Locate the cell with the specified text and output its [x, y] center coordinate. 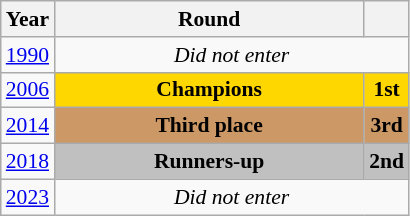
2nd [386, 162]
Year [28, 19]
1st [386, 90]
Runners-up [209, 162]
Champions [209, 90]
Round [209, 19]
2006 [28, 90]
1990 [28, 55]
Third place [209, 126]
2018 [28, 162]
2014 [28, 126]
2023 [28, 197]
3rd [386, 126]
